Locate the cell with the specified text and output its [x, y] center coordinate. 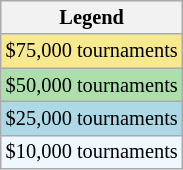
$75,000 tournaments [92, 51]
$50,000 tournaments [92, 85]
Legend [92, 17]
$10,000 tournaments [92, 152]
$25,000 tournaments [92, 118]
